Locate the cell with the specified text and output its (x, y) center coordinate. 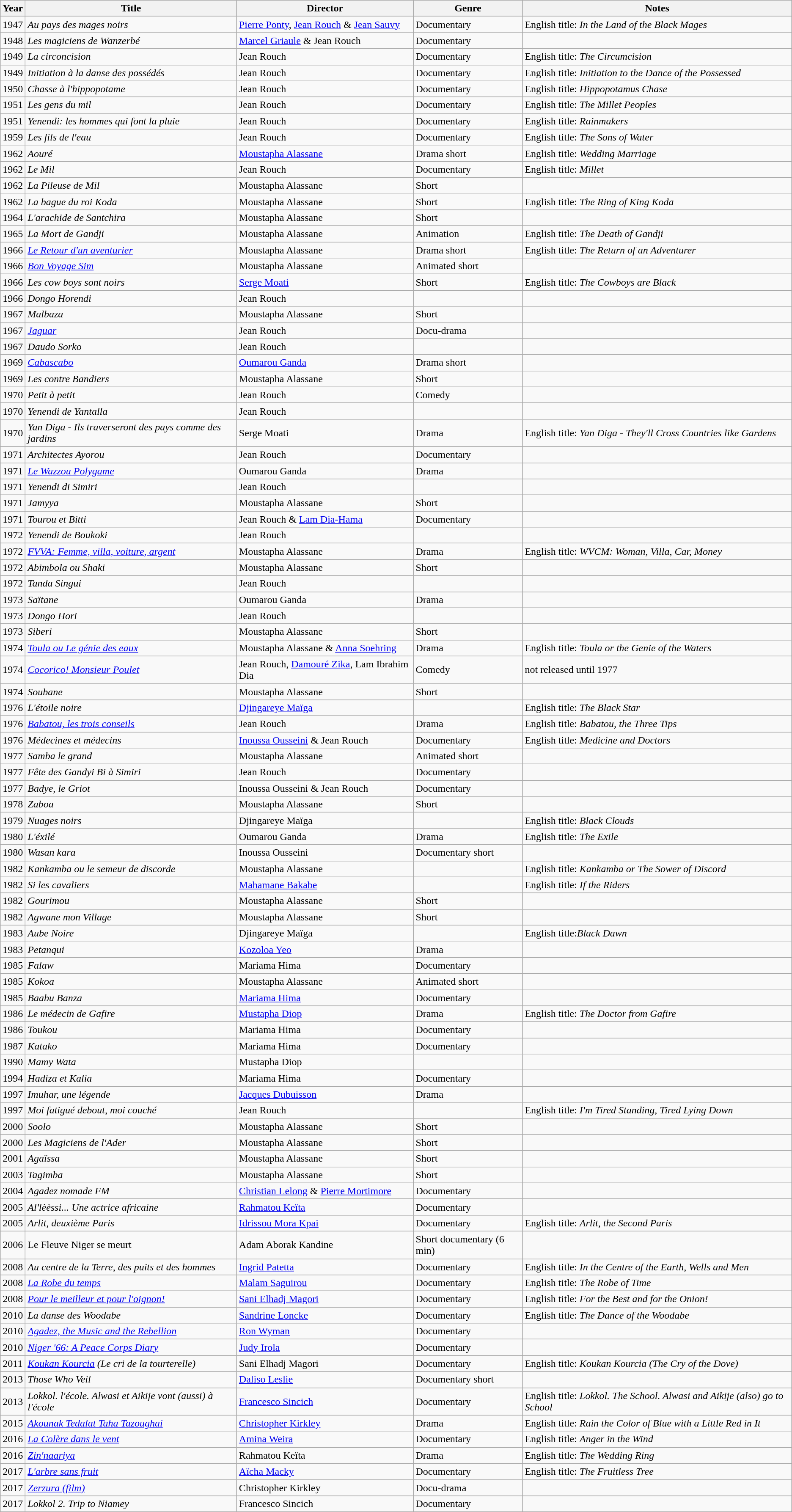
Agwane mon Village (131, 917)
Yenendi: les hommes qui font la pluie (131, 121)
Kozoloa Yeo (325, 949)
La Pileuse de Mil (131, 185)
2001 (13, 1159)
1978 (13, 804)
Petanqui (131, 949)
Niger '66: A Peace Corps Diary (131, 1347)
English title: In the Land of the Black Mages (657, 25)
English title: For the Best and for the Onion! (657, 1299)
English title: Lokkol. The School. Alwasi and Aikije (also) go to School (657, 1402)
Jacques Dubuisson (325, 1094)
Arlit, deuxième Paris (131, 1223)
Chasse à l'hippopotame (131, 89)
English title: Toula or the Genie of the Waters (657, 648)
Genre (468, 8)
English title: The Millet Peoples (657, 105)
Le Fleuve Niger se meurt (131, 1245)
Dongo Hori (131, 616)
FVVA: Femme, villa, voiture, argent (131, 551)
English title: The Ring of King Koda (657, 202)
Siberi (131, 632)
L'arbre sans fruit (131, 1471)
English title: The Wedding Ring (657, 1455)
English title: If the Riders (657, 885)
English title: Arlit, the Second Paris (657, 1223)
Tourou et Bitti (131, 519)
1948 (13, 41)
1959 (13, 137)
Daliso Leslie (325, 1380)
Au centre de la Terre, des puits et des hommes (131, 1267)
English title: The Return of an Adventurer (657, 250)
Tagimba (131, 1175)
English title: The Fruitless Tree (657, 1471)
Koukan Kourcia (Le cri de la tourterelle) (131, 1363)
Those Who Veil (131, 1380)
Animation (468, 234)
2006 (13, 1245)
Si les cavaliers (131, 885)
Les Magiciens de l'Ader (131, 1143)
Abimbola ou Shaki (131, 567)
1965 (13, 234)
Sandrine Loncke (325, 1315)
2011 (13, 1363)
Yenendi de Yantalla (131, 411)
English title: Millet (657, 169)
English title: The Doctor from Gafire (657, 1014)
Ingrid Patetta (325, 1267)
English title: Initiation to the Dance of the Possessed (657, 73)
English title: The Death of Gandji (657, 234)
Saïtane (131, 600)
Agaïssa (131, 1159)
2003 (13, 1175)
English title: Wedding Marriage (657, 153)
Médecines et médecins (131, 740)
English title: Black Clouds (657, 821)
Les magiciens de Wanzerbé (131, 41)
Les fils de l'eau (131, 137)
L'éxilé (131, 837)
Aïcha Macky (325, 1471)
English title: Anger in the Wind (657, 1439)
Badye, le Griot (131, 788)
Director (325, 8)
English title: The Black Star (657, 708)
Le Wazzou Polygame (131, 471)
Initiation à la danse des possédés (131, 73)
La circoncision (131, 57)
Yan Diga - Ils traverseront des pays comme des jardins (131, 432)
Aube Noire (131, 933)
Fête des Gandyi Bi à Simiri (131, 772)
English title:Black Dawn (657, 933)
Adam Aborak Kandine (325, 1245)
Les cow boys sont noirs (131, 282)
Mamy Wata (131, 1062)
Falaw (131, 965)
2015 (13, 1423)
Inoussa Ousseini (325, 853)
La bague du roi Koda (131, 202)
Zerzura (film) (131, 1487)
Al'lèèssi... Une actrice africaine (131, 1207)
Moustapha Alassane & Anna Soehring (325, 648)
Pour le meilleur et pour l'oignon! (131, 1299)
English title: WVCM: Woman, Villa, Car, Money (657, 551)
Wasan kara (131, 853)
English title: The Circumcision (657, 57)
English title: Yan Diga - They'll Cross Countries like Gardens (657, 432)
Babatou, les trois conseils (131, 724)
Katako (131, 1046)
Gourimou (131, 901)
English title: Rainmakers (657, 121)
Zaboa (131, 804)
1987 (13, 1046)
Pierre Ponty, Jean Rouch & Jean Sauvy (325, 25)
Notes (657, 8)
Nuages noirs (131, 821)
1947 (13, 25)
La danse des Woodabe (131, 1315)
English title: Kankamba or The Sower of Discord (657, 869)
Amina Weira (325, 1439)
Jaguar (131, 330)
Judy Irola (325, 1347)
English title: In the Centre of the Earth, Wells and Men (657, 1267)
Petit à petit (131, 395)
Year (13, 8)
Malbaza (131, 314)
Mahamane Bakabe (325, 885)
Samba le grand (131, 756)
Christian Lelong & Pierre Mortimore (325, 1191)
English title: Rain the Color of Blue with a Little Red in It (657, 1423)
English title: Hippopotamus Chase (657, 89)
1994 (13, 1078)
Architectes Ayorou (131, 454)
La Robe du temps (131, 1283)
1979 (13, 821)
Kokoa (131, 981)
Yenendi di Simiri (131, 487)
Baabu Banza (131, 997)
Agadez nomade FM (131, 1191)
Au pays des mages noirs (131, 25)
Jean Rouch, Damouré Zika, Lam Ibrahim Dia (325, 669)
Soolo (131, 1126)
Marcel Griaule & Jean Rouch (325, 41)
Soubane (131, 691)
La Colère dans le vent (131, 1439)
Title (131, 8)
Le médecin de Gafire (131, 1014)
English title: The Exile (657, 837)
Zin'naariya (131, 1455)
Dongo Horendi (131, 298)
Yenendi de Boukoki (131, 535)
Moi fatigué debout, moi couché (131, 1110)
not released until 1977 (657, 669)
Cabascabo (131, 363)
Agadez, the Music and the Rebellion (131, 1331)
Malam Saguirou (325, 1283)
English title: The Dance of the Woodabe (657, 1315)
Daudo Sorko (131, 347)
Lokkol. l'école. Alwasi et Aikije vont (aussi) à l'école (131, 1402)
Lokkol 2. Trip to Niamey (131, 1504)
Le Retour d'un aventurier (131, 250)
Akounak Tedalat Taha Tazoughai (131, 1423)
Jean Rouch & Lam Dia-Hama (325, 519)
Cocorico! Monsieur Poulet (131, 669)
Bon Voyage Sim (131, 266)
L'arachide de Santchira (131, 218)
2004 (13, 1191)
Tanda Singui (131, 584)
La Mort de Gandji (131, 234)
English title: The Robe of Time (657, 1283)
English title: The Sons of Water (657, 137)
Aouré (131, 153)
Toula ou Le génie des eaux (131, 648)
L'étoile noire (131, 708)
English title: Koukan Kourcia (The Cry of the Dove) (657, 1363)
English title: Babatou, the Three Tips (657, 724)
1950 (13, 89)
Kankamba ou le semeur de discorde (131, 869)
English title: The Cowboys are Black (657, 282)
Short documentary (6 min) (468, 1245)
Les gens du mil (131, 105)
1990 (13, 1062)
Les contre Bandiers (131, 379)
Toukou (131, 1030)
Hadiza et Kalia (131, 1078)
Ron Wyman (325, 1331)
1964 (13, 218)
Le Mil (131, 169)
Idrissou Mora Kpai (325, 1223)
English title: Medicine and Doctors (657, 740)
Jamyya (131, 503)
English title: I'm Tired Standing, Tired Lying Down (657, 1110)
Imuhar, une légende (131, 1094)
